Find where the given text appears and provide that cell's center as (x, y) coordinate. 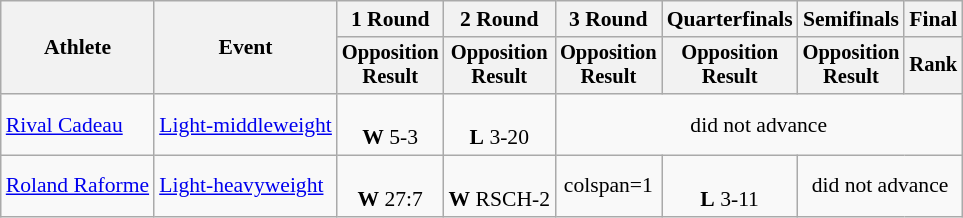
Light-heavyweight (246, 186)
L 3-20 (500, 124)
Final (933, 19)
3 Round (608, 19)
Semifinals (852, 19)
Quarterfinals (730, 19)
Athlete (78, 48)
Roland Raforme (78, 186)
W 27:7 (390, 186)
Rank (933, 66)
1 Round (390, 19)
colspan=1 (608, 186)
Light-middleweight (246, 124)
Event (246, 48)
W 5-3 (390, 124)
Rival Cadeau (78, 124)
W RSCH-2 (500, 186)
L 3-11 (730, 186)
2 Round (500, 19)
